Locate the cell with the specified text and output its [X, Y] center coordinate. 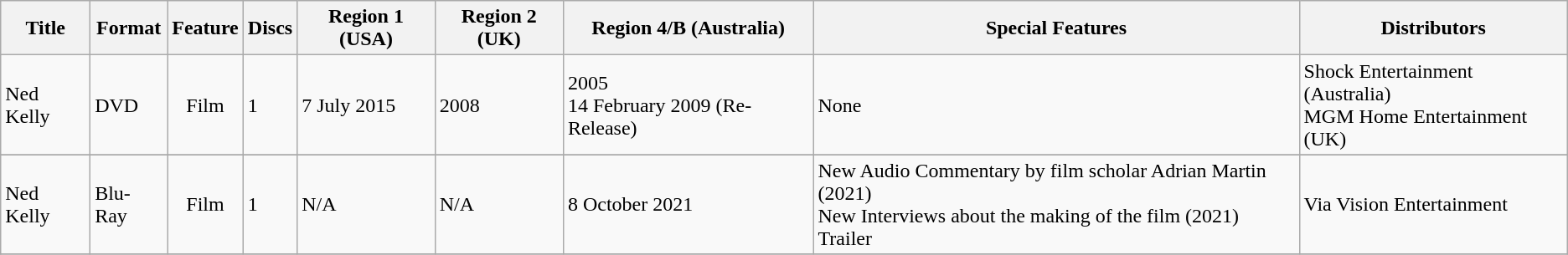
Via Vision Entertainment [1433, 204]
200514 February 2009 (Re-Release) [689, 105]
Special Features [1056, 28]
Discs [270, 28]
DVD [129, 105]
Region 1 (USA) [366, 28]
Title [45, 28]
Region 2 (UK) [499, 28]
Blu-Ray [129, 204]
Feature [206, 28]
New Audio Commentary by film scholar Adrian Martin (2021)New Interviews about the making of the film (2021)Trailer [1056, 204]
7 July 2015 [366, 105]
Distributors [1433, 28]
Region 4/B (Australia) [689, 28]
8 October 2021 [689, 204]
2008 [499, 105]
None [1056, 105]
Shock Entertainment (Australia)MGM Home Entertainment (UK) [1433, 105]
Format [129, 28]
